Provide the [x, y] coordinate of the cell's center where the given text is located.  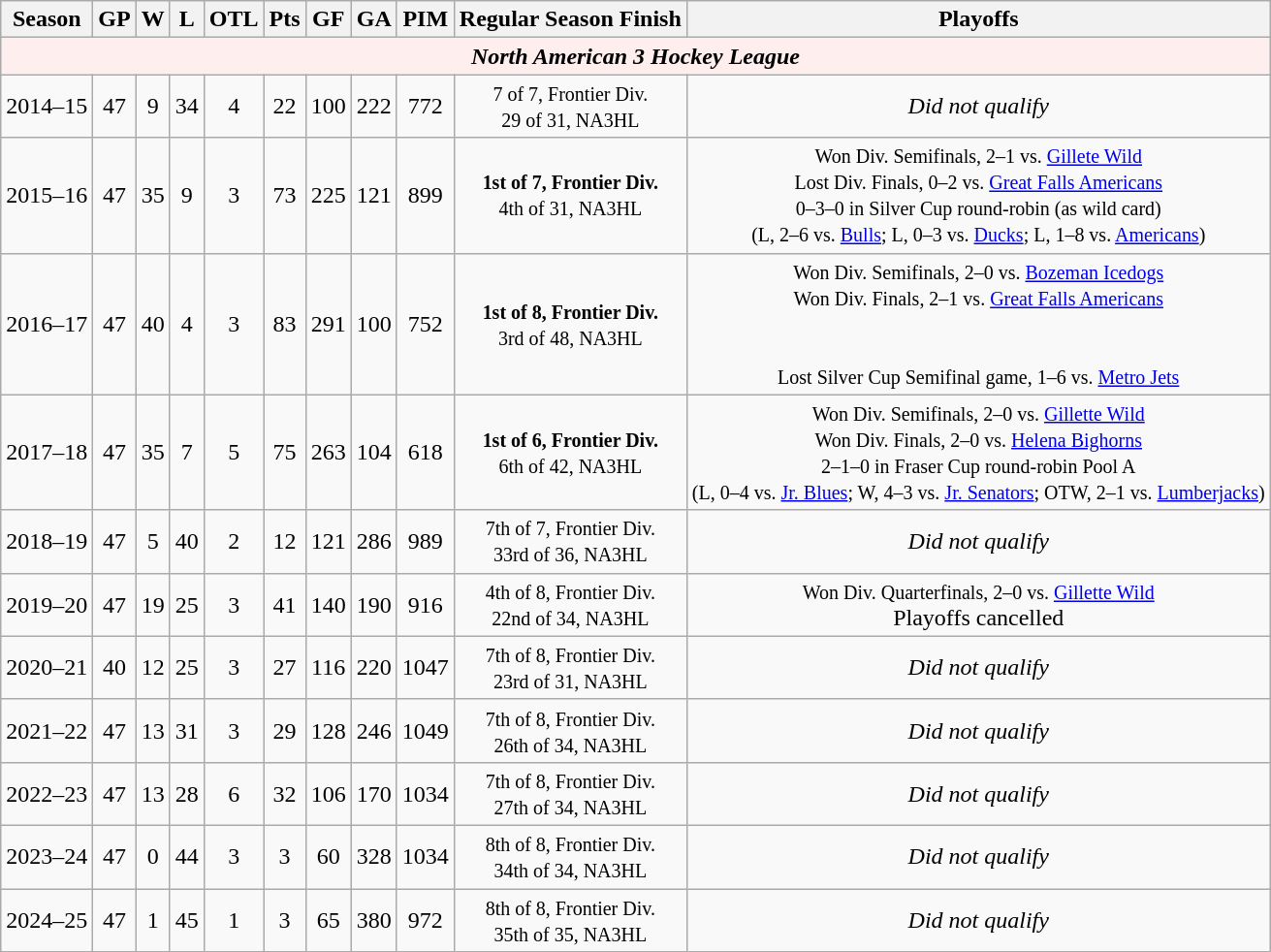
2016–17 [47, 324]
GP [114, 19]
752 [425, 324]
2021–22 [47, 731]
2024–25 [47, 919]
2020–21 [47, 667]
7th of 7, Frontier Div.33rd of 36, NA3HL [570, 541]
1st of 7, Frontier Div.4th of 31, NA3HL [570, 196]
220 [374, 667]
73 [285, 196]
27 [285, 667]
116 [328, 667]
34 [186, 107]
8th of 8, Frontier Div.35th of 35, NA3HL [570, 919]
65 [328, 919]
7th of 8, Frontier Div.23rd of 31, NA3HL [570, 667]
104 [374, 452]
1047 [425, 667]
29 [285, 731]
2023–24 [47, 857]
75 [285, 452]
7 of 7, Frontier Div.29 of 31, NA3HL [570, 107]
Won Div. Semifinals, 2–0 vs. Bozeman IcedogsWon Div. Finals, 2–1 vs. Great Falls AmericansLost Silver Cup Semifinal game, 1–6 vs. Metro Jets [978, 324]
899 [425, 196]
45 [186, 919]
Regular Season Finish [570, 19]
Pts [285, 19]
972 [425, 919]
2015–16 [47, 196]
916 [425, 605]
2022–23 [47, 793]
41 [285, 605]
Playoffs [978, 19]
8th of 8, Frontier Div.34th of 34, NA3HL [570, 857]
2017–18 [47, 452]
140 [328, 605]
989 [425, 541]
2019–20 [47, 605]
618 [425, 452]
Season [47, 19]
GF [328, 19]
W [153, 19]
291 [328, 324]
2018–19 [47, 541]
1st of 6, Frontier Div.6th of 42, NA3HL [570, 452]
2014–15 [47, 107]
OTL [234, 19]
106 [328, 793]
North American 3 Hockey League [636, 56]
380 [374, 919]
0 [153, 857]
222 [374, 107]
1st of 8, Frontier Div.3rd of 48, NA3HL [570, 324]
PIM [425, 19]
22 [285, 107]
GA [374, 19]
19 [153, 605]
2 [234, 541]
83 [285, 324]
7th of 8, Frontier Div.26th of 34, NA3HL [570, 731]
772 [425, 107]
1049 [425, 731]
6 [234, 793]
246 [374, 731]
263 [328, 452]
60 [328, 857]
31 [186, 731]
286 [374, 541]
28 [186, 793]
32 [285, 793]
4th of 8, Frontier Div.22nd of 34, NA3HL [570, 605]
128 [328, 731]
170 [374, 793]
7 [186, 452]
190 [374, 605]
225 [328, 196]
7th of 8, Frontier Div.27th of 34, NA3HL [570, 793]
328 [374, 857]
Won Div. Quarterfinals, 2–0 vs. Gillette WildPlayoffs cancelled [978, 605]
44 [186, 857]
L [186, 19]
